Extract the (X, Y) coordinate from the center of the cell holding the provided text.  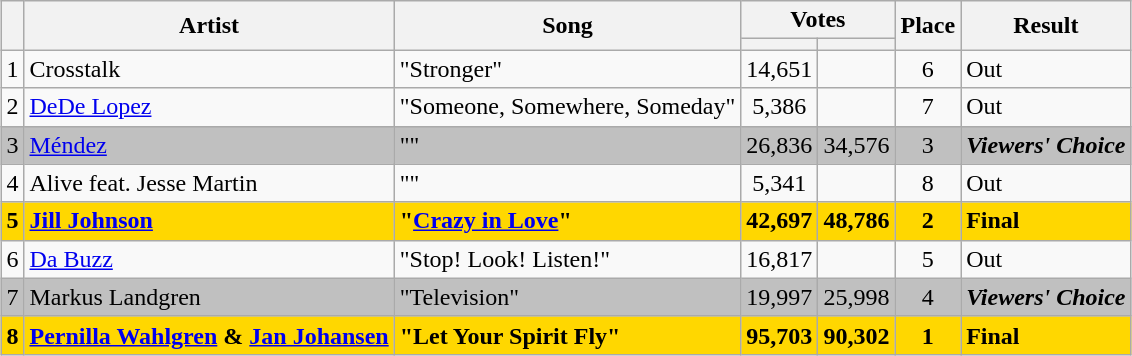
90,302 (856, 335)
Place (928, 26)
Artist (209, 26)
Da Buzz (209, 259)
16,817 (780, 259)
Pernilla Wahlgren & Jan Johansen (209, 335)
Méndez (209, 145)
Votes (818, 20)
Result (1046, 26)
42,697 (780, 221)
Jill Johnson (209, 221)
DeDe Lopez (209, 107)
"Stop! Look! Listen!" (568, 259)
"Let Your Spirit Fly" (568, 335)
"Stronger" (568, 69)
19,997 (780, 297)
Crosstalk (209, 69)
"Crazy in Love" (568, 221)
Alive feat. Jesse Martin (209, 183)
25,998 (856, 297)
26,836 (780, 145)
"Someone, Somewhere, Someday" (568, 107)
Markus Landgren (209, 297)
"Television" (568, 297)
95,703 (780, 335)
48,786 (856, 221)
5,341 (780, 183)
Song (568, 26)
14,651 (780, 69)
34,576 (856, 145)
5,386 (780, 107)
